Pinpoint the cell where the given text exists, returning its [X, Y] midpoint coordinate. 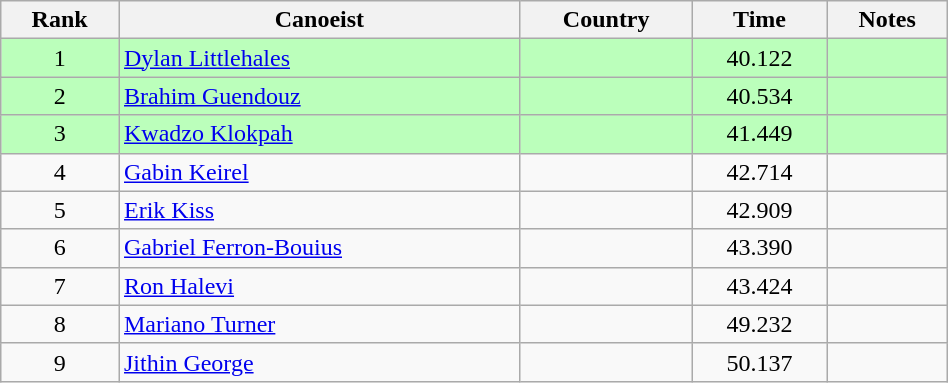
4 [60, 172]
Kwadzo Klokpah [319, 134]
Dylan Littlehales [319, 58]
Jithin George [319, 362]
5 [60, 210]
Rank [60, 20]
40.534 [760, 96]
42.909 [760, 210]
Canoeist [319, 20]
6 [60, 248]
Country [606, 20]
Erik Kiss [319, 210]
3 [60, 134]
Notes [887, 20]
41.449 [760, 134]
Ron Halevi [319, 286]
8 [60, 324]
9 [60, 362]
2 [60, 96]
42.714 [760, 172]
Mariano Turner [319, 324]
7 [60, 286]
Gabriel Ferron-Bouius [319, 248]
Brahim Guendouz [319, 96]
43.424 [760, 286]
50.137 [760, 362]
1 [60, 58]
Time [760, 20]
40.122 [760, 58]
Gabin Keirel [319, 172]
49.232 [760, 324]
43.390 [760, 248]
